Return (x, y) of the center of cell containing provided text 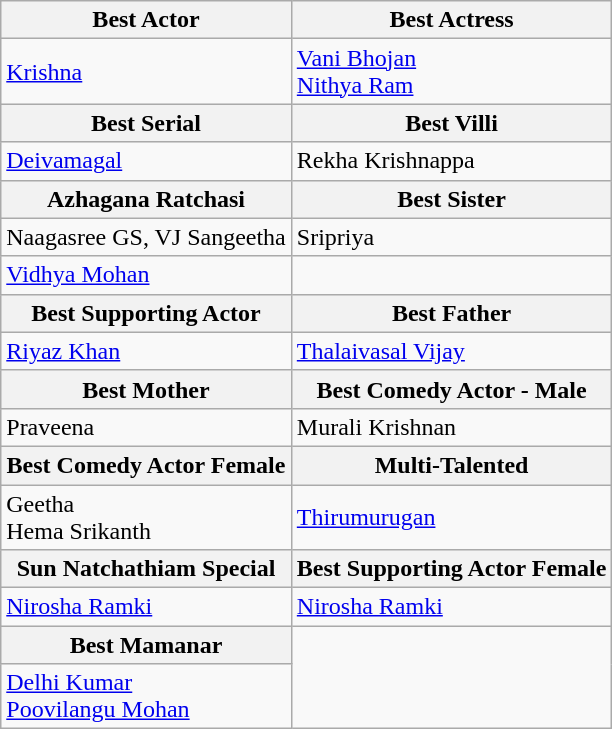
Best Supporting Actor (146, 313)
Murali Krishnan (452, 427)
Best Serial (146, 123)
Sun Natchathiam Special (146, 569)
Praveena (146, 427)
Best Actor (146, 20)
Thalaivasal Vijay (452, 351)
Best Actress (452, 20)
Sripriya (452, 237)
Best Supporting Actor Female (452, 569)
Best Comedy Actor - Male (452, 389)
Best Mamanar (146, 645)
Azhagana Ratchasi (146, 199)
Multi-Talented (452, 465)
Best Sister (452, 199)
Best Mother (146, 389)
Best Father (452, 313)
Vani BhojanNithya Ram (452, 72)
Best Villi (452, 123)
Vidhya Mohan (146, 275)
Best Comedy Actor Female (146, 465)
Thirumurugan (452, 516)
Rekha Krishnappa (452, 161)
Naagasree GS, VJ Sangeetha (146, 237)
Deivamagal (146, 161)
Krishna (146, 72)
GeethaHema Srikanth (146, 516)
Delhi KumarPoovilangu Mohan (146, 696)
Riyaz Khan (146, 351)
